Identify which cell holds the provided text, then report its (X, Y) central coordinate. 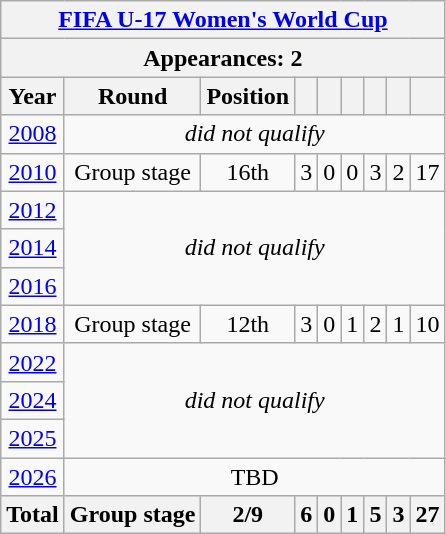
Appearances: 2 (223, 58)
2025 (33, 438)
FIFA U-17 Women's World Cup (223, 20)
2016 (33, 286)
TBD (254, 477)
Round (132, 96)
2022 (33, 362)
10 (428, 324)
16th (248, 172)
27 (428, 515)
2014 (33, 248)
2018 (33, 324)
2012 (33, 210)
2010 (33, 172)
17 (428, 172)
2024 (33, 400)
Total (33, 515)
Year (33, 96)
2026 (33, 477)
2/9 (248, 515)
6 (306, 515)
5 (376, 515)
12th (248, 324)
Position (248, 96)
2008 (33, 134)
